Search for the cell housing the specified text and yield its (X, Y) center coordinate. 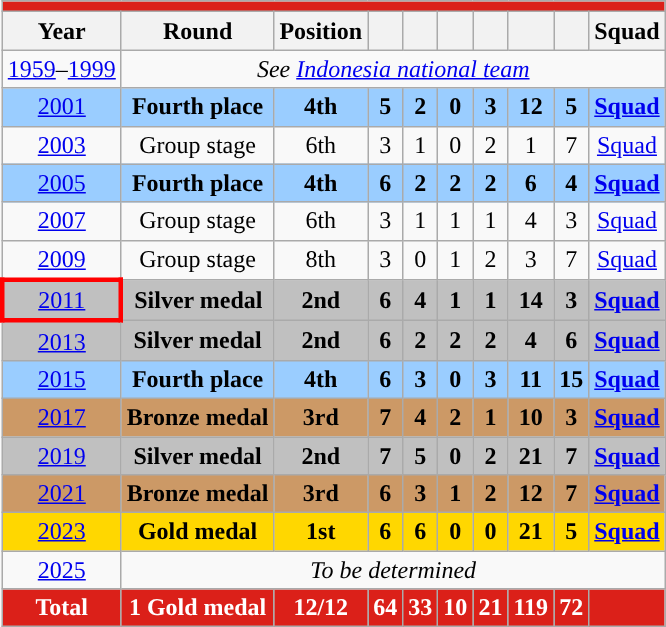
2011 (62, 300)
2017 (62, 417)
72 (572, 608)
Year (62, 31)
2013 (62, 341)
Round (198, 31)
2009 (62, 260)
2021 (62, 494)
2025 (62, 570)
2023 (62, 532)
To be determined (393, 570)
2003 (62, 145)
2005 (62, 183)
1st (321, 532)
8th (321, 260)
1959–1999 (62, 69)
2001 (62, 107)
1 Gold medal (198, 608)
12/12 (321, 608)
119 (531, 608)
See Indonesia national team (393, 69)
14 (531, 300)
64 (386, 608)
11 (531, 379)
Gold medal (198, 532)
15 (572, 379)
Position (321, 31)
Total (62, 608)
2019 (62, 455)
2015 (62, 379)
2007 (62, 221)
33 (420, 608)
